Return [x, y] of the center of cell containing provided text 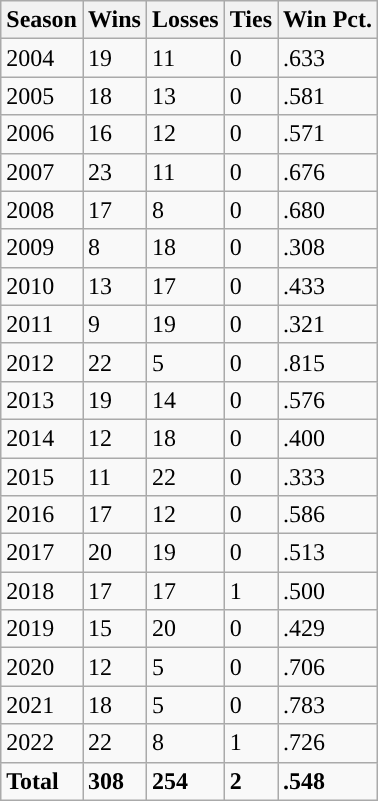
15 [114, 629]
Win Pct. [328, 20]
.513 [328, 553]
9 [114, 324]
2008 [42, 210]
.429 [328, 629]
2006 [42, 134]
Season [42, 20]
2 [250, 781]
2017 [42, 553]
2011 [42, 324]
2009 [42, 248]
2019 [42, 629]
2021 [42, 705]
Ties [250, 20]
.680 [328, 210]
Wins [114, 20]
Total [42, 781]
.576 [328, 400]
2014 [42, 438]
16 [114, 134]
2018 [42, 591]
2016 [42, 515]
Losses [185, 20]
2022 [42, 743]
2015 [42, 477]
2013 [42, 400]
.433 [328, 286]
.581 [328, 96]
.500 [328, 591]
308 [114, 781]
254 [185, 781]
2020 [42, 667]
2010 [42, 286]
.400 [328, 438]
.586 [328, 515]
.548 [328, 781]
.783 [328, 705]
2004 [42, 58]
.815 [328, 362]
2005 [42, 96]
.321 [328, 324]
.571 [328, 134]
23 [114, 172]
2007 [42, 172]
.308 [328, 248]
.726 [328, 743]
.676 [328, 172]
2012 [42, 362]
.333 [328, 477]
.706 [328, 667]
.633 [328, 58]
14 [185, 400]
